Scan for the cell matching the given text and deliver its (x, y) coordinate at center. 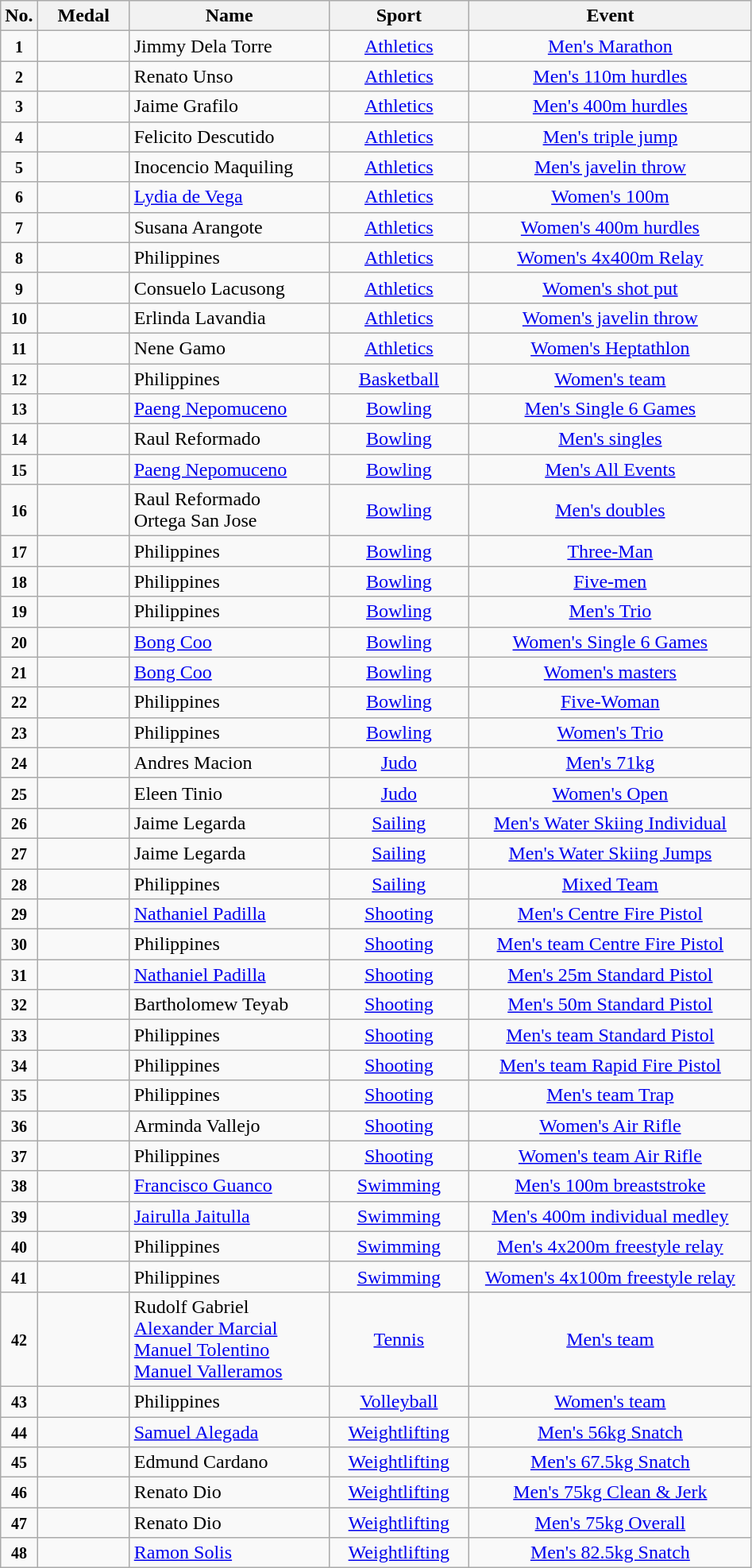
25 (19, 793)
45 (19, 1462)
Name (229, 16)
Men's triple jump (610, 137)
Five-Woman (610, 702)
47 (19, 1523)
Rudolf GabrielAlexander MarcialManuel TolentinoManuel Valleramos (229, 1339)
Men's 25m Standard Pistol (610, 975)
1 (19, 46)
Men's 67.5kg Snatch (610, 1462)
Men's 82.5kg Snatch (610, 1553)
Jimmy Dela Torre (229, 46)
Nene Gamo (229, 348)
5 (19, 167)
28 (19, 884)
12 (19, 379)
No. (19, 16)
37 (19, 1156)
30 (19, 944)
Sport (399, 16)
Women's Heptathlon (610, 348)
33 (19, 1035)
Men's team (610, 1339)
Jairulla Jaitulla (229, 1216)
Andres Macion (229, 763)
Women's Trio (610, 732)
Women's 400m hurdles (610, 227)
35 (19, 1095)
Men's 400m hurdles (610, 106)
38 (19, 1186)
Women's 4x100m freestyle relay (610, 1276)
9 (19, 288)
Inocencio Maquiling (229, 167)
41 (19, 1276)
Men's All Events (610, 469)
Women's 4x400m Relay (610, 257)
Men's team Centre Fire Pistol (610, 944)
Ramon Solis (229, 1553)
Arminda Vallejo (229, 1126)
10 (19, 318)
43 (19, 1401)
6 (19, 197)
Susana Arangote (229, 227)
Men's 75kg Clean & Jerk (610, 1493)
Men's 110m hurdles (610, 76)
26 (19, 823)
Men's 50m Standard Pistol (610, 1005)
Women's Open (610, 793)
Men's Centre Fire Pistol (610, 914)
Women's Air Rifle (610, 1126)
34 (19, 1065)
Jaime Grafilo (229, 106)
22 (19, 702)
Men's 400m individual medley (610, 1216)
31 (19, 975)
Men's team Standard Pistol (610, 1035)
7 (19, 227)
11 (19, 348)
Basketball (399, 379)
32 (19, 1005)
42 (19, 1339)
Medal (83, 16)
Men's Water Skiing Individual (610, 823)
17 (19, 551)
Men's Water Skiing Jumps (610, 853)
Eleen Tinio (229, 793)
2 (19, 76)
Men's 4x200m freestyle relay (610, 1246)
Women's team Air Rifle (610, 1156)
Women's shot put (610, 288)
4 (19, 137)
21 (19, 672)
Men's Single 6 Games (610, 409)
Mixed Team (610, 884)
Raul ReformadoOrtega San Jose (229, 510)
Consuelo Lacusong (229, 288)
19 (19, 612)
Bartholomew Teyab (229, 1005)
36 (19, 1126)
Men's javelin throw (610, 167)
44 (19, 1432)
8 (19, 257)
Men's doubles (610, 510)
18 (19, 581)
Men's 100m breaststroke (610, 1186)
13 (19, 409)
Women's 100m (610, 197)
Felicito Descutido (229, 137)
Men's team Trap (610, 1095)
14 (19, 439)
40 (19, 1246)
24 (19, 763)
Five-men (610, 581)
Erlinda Lavandia (229, 318)
Men's team Rapid Fire Pistol (610, 1065)
15 (19, 469)
Lydia de Vega (229, 197)
Men's Marathon (610, 46)
20 (19, 642)
Francisco Guanco (229, 1186)
3 (19, 106)
Three-Man (610, 551)
29 (19, 914)
Women's Single 6 Games (610, 642)
Men's 71kg (610, 763)
Tennis (399, 1339)
Event (610, 16)
23 (19, 732)
Samuel Alegada (229, 1432)
48 (19, 1553)
Men's 75kg Overall (610, 1523)
27 (19, 853)
Men's 56kg Snatch (610, 1432)
Renato Unso (229, 76)
39 (19, 1216)
16 (19, 510)
Women's javelin throw (610, 318)
Raul Reformado (229, 439)
Men's Trio (610, 612)
Volleyball (399, 1401)
46 (19, 1493)
Men's singles (610, 439)
Edmund Cardano (229, 1462)
Women's masters (610, 672)
